Determine the [x, y] coordinate at the center of the cell enclosing the given text.  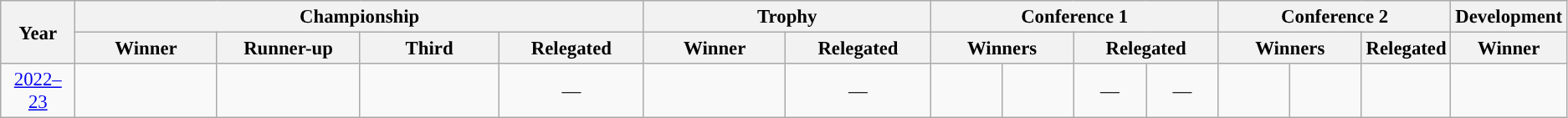
Trophy [787, 17]
Development [1509, 17]
Conference 2 [1335, 17]
Third [429, 49]
Year [38, 32]
Runner-up [288, 49]
Championship [360, 17]
2022–23 [38, 90]
Conference 1 [1074, 17]
